Output the (x, y) coordinate of the center of the cell containing the given text.  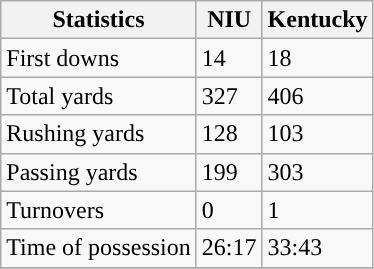
Kentucky (318, 20)
199 (229, 172)
Total yards (99, 96)
327 (229, 96)
18 (318, 58)
NIU (229, 20)
303 (318, 172)
103 (318, 134)
406 (318, 96)
33:43 (318, 248)
Turnovers (99, 210)
Rushing yards (99, 134)
Time of possession (99, 248)
0 (229, 210)
1 (318, 210)
14 (229, 58)
Passing yards (99, 172)
First downs (99, 58)
26:17 (229, 248)
Statistics (99, 20)
128 (229, 134)
